Scan for the cell matching the given text and deliver its [x, y] coordinate at center. 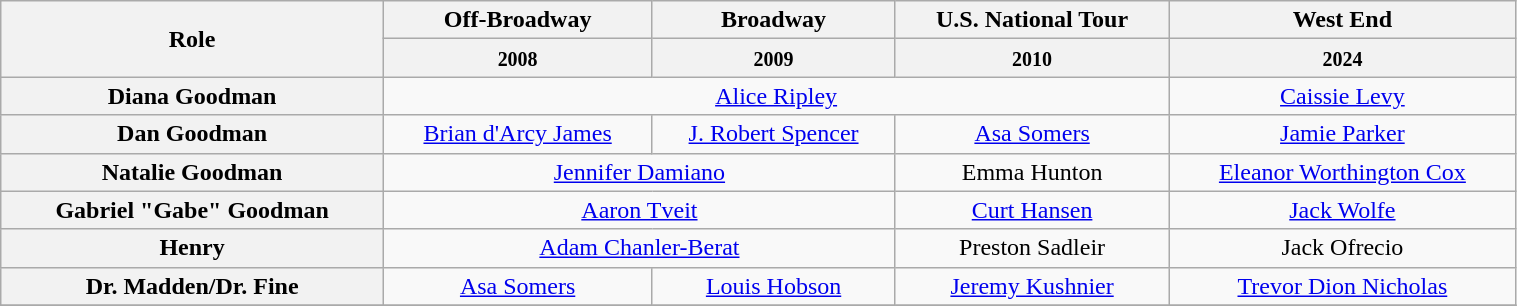
2024 [1342, 58]
Gabriel "Gabe" Goodman [192, 210]
Jack Wolfe [1342, 210]
Preston Sadleir [1032, 248]
Jennifer Damiano [639, 172]
Emma Hunton [1032, 172]
Dr. Madden/Dr. Fine [192, 286]
Alice Ripley [776, 96]
Trevor Dion Nicholas [1342, 286]
Henry [192, 248]
2009 [774, 58]
Jack Ofrecio [1342, 248]
U.S. National Tour [1032, 20]
2010 [1032, 58]
West End [1342, 20]
Role [192, 39]
Caissie Levy [1342, 96]
J. Robert Spencer [774, 134]
Louis Hobson [774, 286]
Brian d'Arcy James [517, 134]
Dan Goodman [192, 134]
2008 [517, 58]
Adam Chanler-Berat [639, 248]
Jeremy Kushnier [1032, 286]
Off-Broadway [517, 20]
Natalie Goodman [192, 172]
Eleanor Worthington Cox [1342, 172]
Broadway [774, 20]
Diana Goodman [192, 96]
Jamie Parker [1342, 134]
Aaron Tveit [639, 210]
Curt Hansen [1032, 210]
